Locate the cell with the specified text and output its [X, Y] center coordinate. 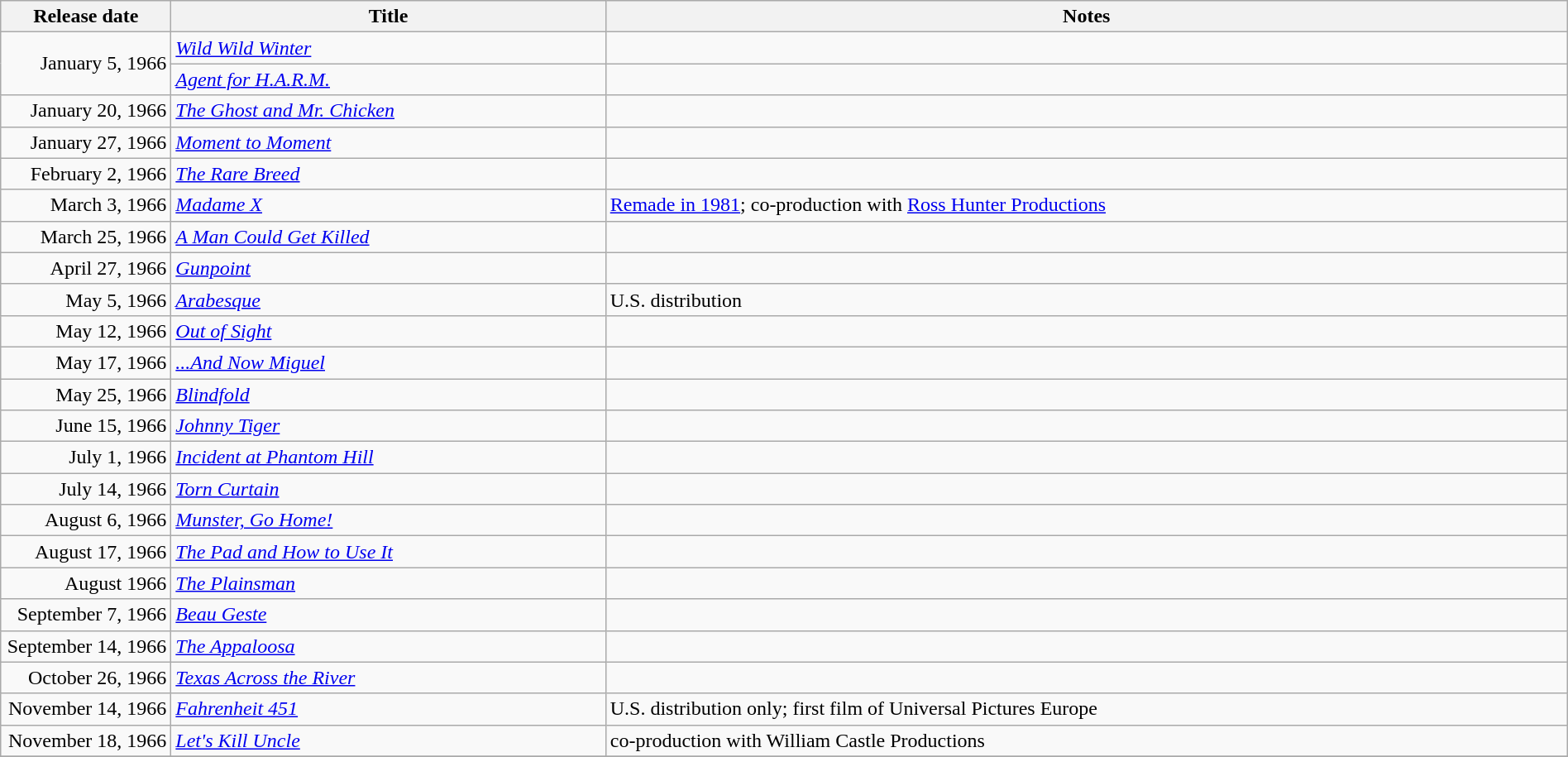
Release date [86, 17]
co-production with William Castle Productions [1087, 740]
June 15, 1966 [86, 426]
Moment to Moment [389, 142]
Blindfold [389, 395]
August 6, 1966 [86, 520]
February 2, 1966 [86, 174]
Incident at Phantom Hill [389, 458]
Remade in 1981; co-production with Ross Hunter Productions [1087, 205]
U.S. distribution [1087, 299]
The Appaloosa [389, 646]
July 1, 1966 [86, 458]
Texas Across the River [389, 678]
May 12, 1966 [86, 331]
Wild Wild Winter [389, 48]
August 17, 1966 [86, 552]
January 27, 1966 [86, 142]
Madame X [389, 205]
U.S. distribution only; first film of Universal Pictures Europe [1087, 709]
March 25, 1966 [86, 237]
Title [389, 17]
January 5, 1966 [86, 64]
October 26, 1966 [86, 678]
August 1966 [86, 583]
September 14, 1966 [86, 646]
Gunpoint [389, 268]
Out of Sight [389, 331]
May 25, 1966 [86, 395]
Notes [1087, 17]
Johnny Tiger [389, 426]
Torn Curtain [389, 489]
January 20, 1966 [86, 111]
...And Now Miguel [389, 362]
November 14, 1966 [86, 709]
May 17, 1966 [86, 362]
July 14, 1966 [86, 489]
The Rare Breed [389, 174]
Let's Kill Uncle [389, 740]
The Ghost and Mr. Chicken [389, 111]
A Man Could Get Killed [389, 237]
Agent for H.A.R.M. [389, 79]
Beau Geste [389, 615]
The Plainsman [389, 583]
November 18, 1966 [86, 740]
April 27, 1966 [86, 268]
Fahrenheit 451 [389, 709]
May 5, 1966 [86, 299]
Munster, Go Home! [389, 520]
September 7, 1966 [86, 615]
Arabesque [389, 299]
The Pad and How to Use It [389, 552]
March 3, 1966 [86, 205]
